Capture the cell that displays the provided text and extract its [x, y] central coordinate. 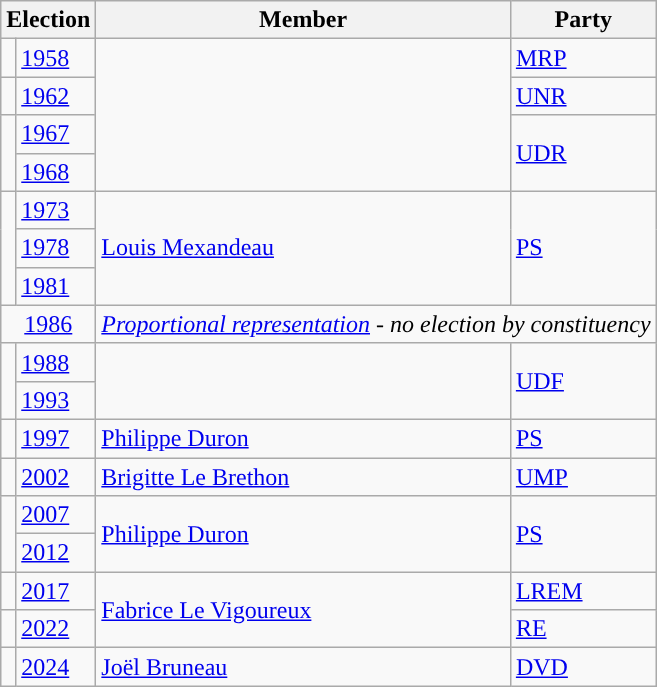
1973 [56, 210]
LREM [583, 591]
Proportional representation - no election by constituency [376, 324]
1968 [56, 172]
Brigitte Le Brethon [304, 477]
Joël Bruneau [304, 667]
2022 [56, 629]
2002 [56, 477]
1962 [56, 96]
UNR [583, 96]
Louis Mexandeau [304, 248]
Party [583, 20]
UMP [583, 477]
1986 [48, 324]
2012 [56, 553]
2024 [56, 667]
1978 [56, 248]
Election [48, 20]
2017 [56, 591]
Member [304, 20]
UDR [583, 153]
1981 [56, 286]
1993 [56, 400]
1967 [56, 134]
DVD [583, 667]
Fabrice Le Vigoureux [304, 610]
RE [583, 629]
1997 [56, 438]
2007 [56, 515]
UDF [583, 381]
1988 [56, 362]
MRP [583, 58]
1958 [56, 58]
